Identify which cell holds the provided text, then report its (x, y) central coordinate. 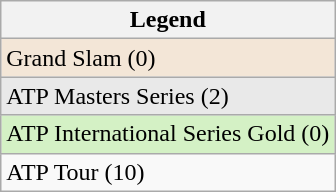
Grand Slam (0) (168, 58)
Legend (168, 20)
ATP Tour (10) (168, 172)
ATP International Series Gold (0) (168, 134)
ATP Masters Series (2) (168, 96)
